Determine the [X, Y] coordinate at the center of the cell enclosing the given text.  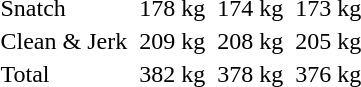
208 kg [250, 41]
209 kg [172, 41]
